For the text-containing cell, return its midpoint in (X, Y) coordinate format. 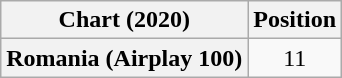
Romania (Airplay 100) (124, 58)
11 (295, 58)
Chart (2020) (124, 20)
Position (295, 20)
